Identify which cell holds the provided text, then report its (X, Y) central coordinate. 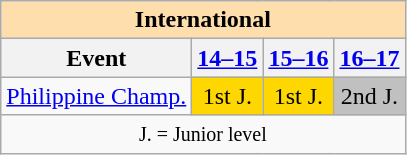
International (203, 20)
Philippine Champ. (96, 96)
16–17 (370, 58)
14–15 (228, 58)
Event (96, 58)
J. = Junior level (203, 134)
15–16 (298, 58)
2nd J. (370, 96)
